Detect which cell encompasses the target text, then output its (x, y) center coordinate. 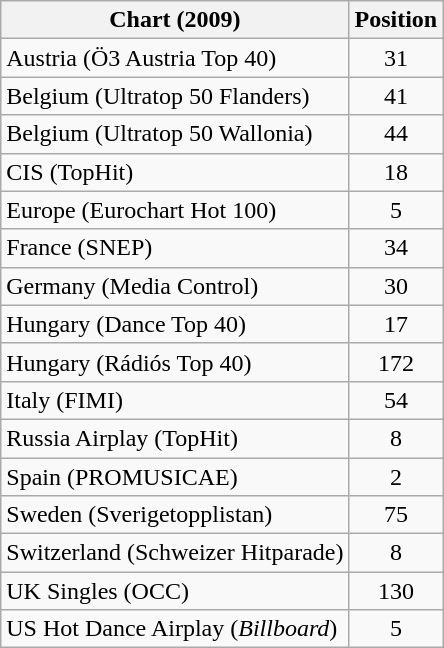
172 (396, 362)
Chart (2009) (175, 20)
France (SNEP) (175, 248)
Austria (Ö3 Austria Top 40) (175, 58)
Sweden (Sverigetopplistan) (175, 515)
17 (396, 324)
31 (396, 58)
Hungary (Rádiós Top 40) (175, 362)
30 (396, 286)
2 (396, 477)
Switzerland (Schweizer Hitparade) (175, 553)
Hungary (Dance Top 40) (175, 324)
Europe (Eurochart Hot 100) (175, 210)
Position (396, 20)
UK Singles (OCC) (175, 591)
Italy (FIMI) (175, 400)
44 (396, 134)
CIS (TopHit) (175, 172)
54 (396, 400)
41 (396, 96)
18 (396, 172)
Germany (Media Control) (175, 286)
34 (396, 248)
130 (396, 591)
US Hot Dance Airplay (Billboard) (175, 629)
Belgium (Ultratop 50 Flanders) (175, 96)
Russia Airplay (TopHit) (175, 438)
Spain (PROMUSICAE) (175, 477)
Belgium (Ultratop 50 Wallonia) (175, 134)
75 (396, 515)
